Extract the [X, Y] coordinate from the center of the cell holding the provided text.  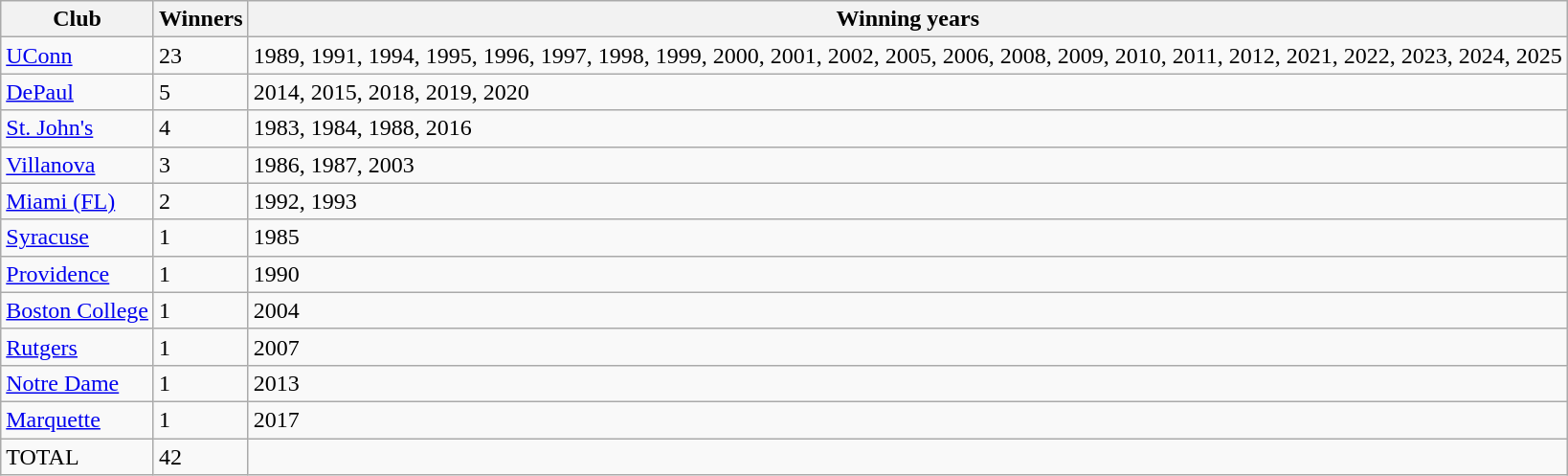
42 [201, 457]
2 [201, 201]
23 [201, 56]
1992, 1993 [907, 201]
2017 [907, 419]
3 [201, 165]
Boston College [78, 310]
1985 [907, 238]
UConn [78, 56]
2013 [907, 383]
Winning years [907, 19]
2004 [907, 310]
Marquette [78, 419]
Villanova [78, 165]
St. John's [78, 128]
DePaul [78, 92]
2014, 2015, 2018, 2019, 2020 [907, 92]
1990 [907, 274]
Miami (FL) [78, 201]
1983, 1984, 1988, 2016 [907, 128]
4 [201, 128]
1986, 1987, 2003 [907, 165]
Notre Dame [78, 383]
Syracuse [78, 238]
5 [201, 92]
Club [78, 19]
Rutgers [78, 347]
Providence [78, 274]
2007 [907, 347]
Winners [201, 19]
TOTAL [78, 457]
1989, 1991, 1994, 1995, 1996, 1997, 1998, 1999, 2000, 2001, 2002, 2005, 2006, 2008, 2009, 2010, 2011, 2012, 2021, 2022, 2023, 2024, 2025 [907, 56]
